Capture the cell that displays the provided text and extract its [X, Y] central coordinate. 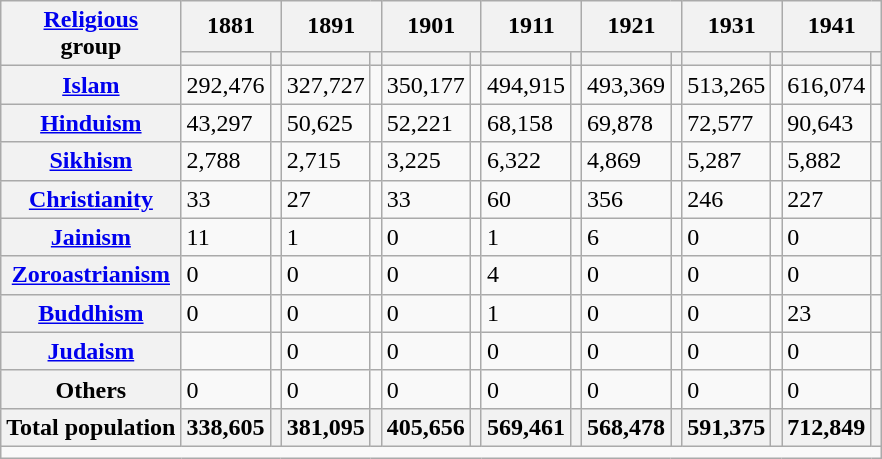
1931 [732, 26]
227 [826, 199]
Sikhism [91, 161]
381,095 [326, 427]
50,625 [326, 123]
3,225 [426, 161]
68,158 [526, 123]
616,074 [826, 85]
1891 [331, 26]
513,265 [726, 85]
Jainism [91, 237]
494,915 [526, 85]
350,177 [426, 85]
1921 [632, 26]
568,478 [626, 427]
Buddhism [91, 313]
52,221 [426, 123]
246 [726, 199]
6 [626, 237]
11 [226, 237]
338,605 [226, 427]
Hinduism [91, 123]
4,869 [626, 161]
43,297 [226, 123]
591,375 [726, 427]
27 [326, 199]
Religiousgroup [91, 34]
1941 [832, 26]
23 [826, 313]
60 [526, 199]
712,849 [826, 427]
292,476 [226, 85]
1881 [231, 26]
Others [91, 389]
69,878 [626, 123]
Total population [91, 427]
Islam [91, 85]
356 [626, 199]
2,788 [226, 161]
493,369 [626, 85]
90,643 [826, 123]
1901 [431, 26]
Zoroastrianism [91, 275]
2,715 [326, 161]
5,287 [726, 161]
569,461 [526, 427]
5,882 [826, 161]
4 [526, 275]
405,656 [426, 427]
Christianity [91, 199]
1911 [531, 26]
327,727 [326, 85]
Judaism [91, 351]
72,577 [726, 123]
6,322 [526, 161]
